Return the [X, Y] coordinate for the center point of the cell that contains the specified text.  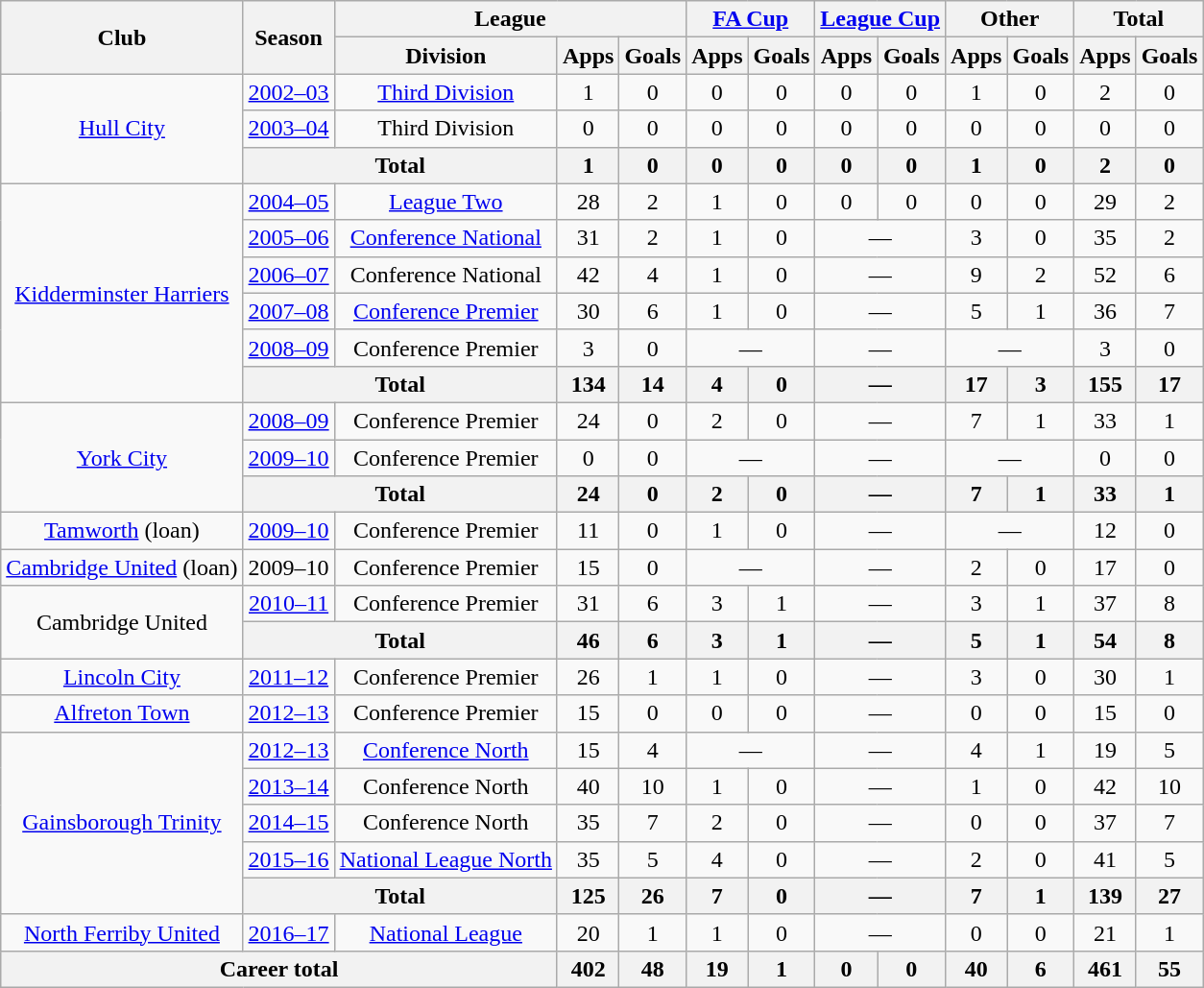
14 [653, 384]
2013–14 [288, 786]
Hull City [122, 129]
12 [1105, 531]
46 [588, 640]
2010–11 [288, 604]
29 [1105, 202]
Club [122, 37]
402 [588, 969]
52 [1105, 275]
2005–06 [288, 238]
2015–16 [288, 859]
125 [588, 896]
Season [288, 37]
155 [1105, 384]
National League [445, 932]
36 [1105, 311]
League Cup [880, 19]
2016–17 [288, 932]
54 [1105, 640]
20 [588, 932]
2014–15 [288, 823]
North Ferriby United [122, 932]
55 [1169, 969]
Cambridge United (loan) [122, 567]
21 [1105, 932]
League Two [445, 202]
Kidderminster Harriers [122, 293]
48 [653, 969]
2011–12 [288, 677]
2004–05 [288, 202]
27 [1169, 896]
Cambridge United [122, 622]
Career total [279, 969]
Alfreton Town [122, 713]
Other [1010, 19]
National League North [445, 859]
League [510, 19]
Division [445, 56]
134 [588, 384]
9 [976, 275]
York City [122, 457]
461 [1105, 969]
139 [1105, 896]
11 [588, 531]
2003–04 [288, 129]
FA Cup [751, 19]
28 [588, 202]
41 [1105, 859]
Lincoln City [122, 677]
2002–03 [288, 92]
2007–08 [288, 311]
Tamworth (loan) [122, 531]
Gainsborough Trinity [122, 823]
2006–07 [288, 275]
